From the cell containing the given text, extract its center point as [X, Y] coordinate. 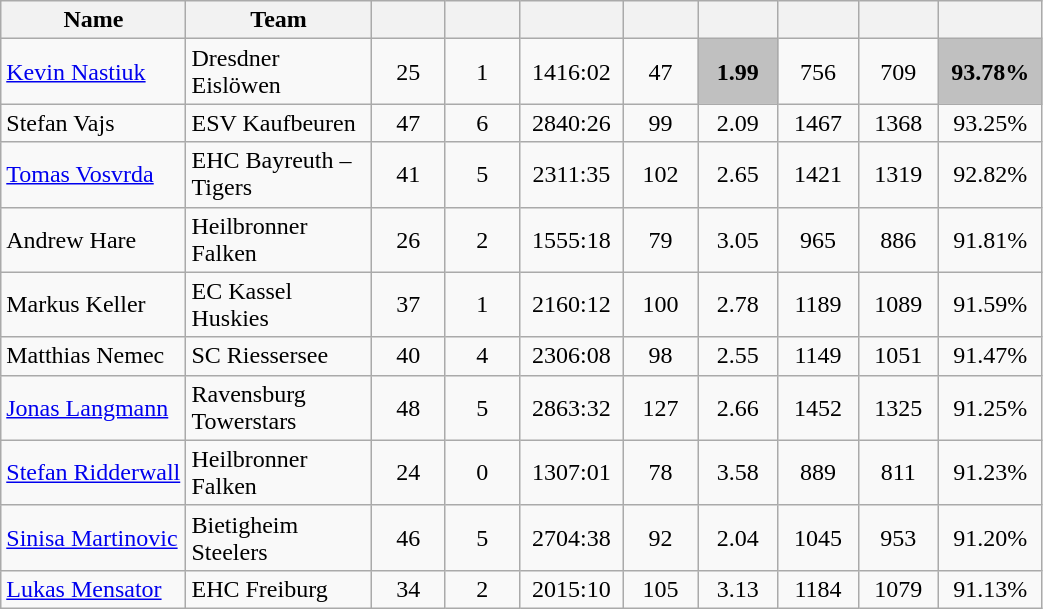
1149 [818, 356]
811 [898, 472]
91.59% [990, 304]
756 [818, 72]
102 [661, 174]
41 [408, 174]
1421 [818, 174]
1051 [898, 356]
1.99 [738, 72]
91.81% [990, 240]
100 [661, 304]
Jonas Langmann [94, 408]
91.20% [990, 538]
886 [898, 240]
2015:10 [571, 589]
Bietigheim Steelers [278, 538]
98 [661, 356]
889 [818, 472]
1079 [898, 589]
Markus Keller [94, 304]
953 [898, 538]
1189 [818, 304]
EHC Freiburg [278, 589]
2311:35 [571, 174]
Kevin Nastiuk [94, 72]
0 [482, 472]
2.04 [738, 538]
1555:18 [571, 240]
3.05 [738, 240]
1368 [898, 123]
92 [661, 538]
91.47% [990, 356]
93.25% [990, 123]
91.13% [990, 589]
Sinisa Martinovic [94, 538]
24 [408, 472]
EC Kassel Huskies [278, 304]
91.23% [990, 472]
48 [408, 408]
6 [482, 123]
127 [661, 408]
99 [661, 123]
Team [278, 20]
34 [408, 589]
1307:01 [571, 472]
79 [661, 240]
Lukas Mensator [94, 589]
SC Riessersee [278, 356]
4 [482, 356]
2.09 [738, 123]
2160:12 [571, 304]
25 [408, 72]
37 [408, 304]
Dresdner Eislöwen [278, 72]
2.55 [738, 356]
3.58 [738, 472]
1089 [898, 304]
92.82% [990, 174]
46 [408, 538]
26 [408, 240]
1319 [898, 174]
Matthias Nemec [94, 356]
2306:08 [571, 356]
40 [408, 356]
105 [661, 589]
ESV Kaufbeuren [278, 123]
1467 [818, 123]
2.66 [738, 408]
Stefan Vajs [94, 123]
3.13 [738, 589]
Andrew Hare [94, 240]
Tomas Vosvrda [94, 174]
965 [818, 240]
1045 [818, 538]
1452 [818, 408]
2.65 [738, 174]
Ravensburg Towerstars [278, 408]
709 [898, 72]
93.78% [990, 72]
1184 [818, 589]
Name [94, 20]
2863:32 [571, 408]
2.78 [738, 304]
1416:02 [571, 72]
91.25% [990, 408]
2840:26 [571, 123]
78 [661, 472]
EHC Bayreuth – Tigers [278, 174]
2704:38 [571, 538]
1325 [898, 408]
Stefan Ridderwall [94, 472]
